From the cell containing the given text, extract its center point as (X, Y) coordinate. 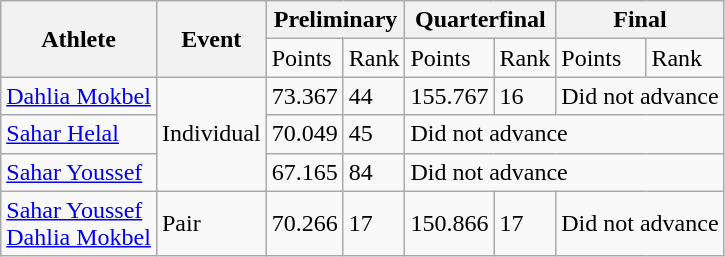
67.165 (304, 172)
Dahlia Mokbel (79, 96)
70.266 (304, 224)
Individual (211, 134)
Event (211, 39)
16 (525, 96)
44 (374, 96)
Preliminary (336, 20)
Sahar Youssef (79, 172)
Final (640, 20)
Quarterfinal (480, 20)
Pair (211, 224)
Sahar Helal (79, 134)
Sahar YoussefDahlia Mokbel (79, 224)
70.049 (304, 134)
45 (374, 134)
Athlete (79, 39)
150.866 (450, 224)
73.367 (304, 96)
84 (374, 172)
155.767 (450, 96)
